Pinpoint the cell where the given text exists, returning its [x, y] midpoint coordinate. 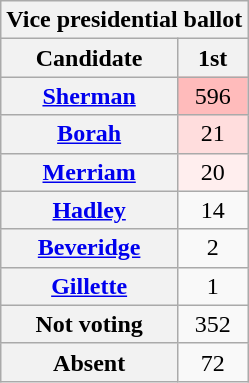
1st [213, 58]
14 [213, 210]
Merriam [90, 172]
Beveridge [90, 248]
72 [213, 362]
1 [213, 286]
2 [213, 248]
352 [213, 324]
Sherman [90, 96]
Gillette [90, 286]
596 [213, 96]
21 [213, 134]
Borah [90, 134]
20 [213, 172]
Candidate [90, 58]
Hadley [90, 210]
Absent [90, 362]
Not voting [90, 324]
Vice presidential ballot [124, 20]
